Find where the given text appears and provide that cell's center as [x, y] coordinate. 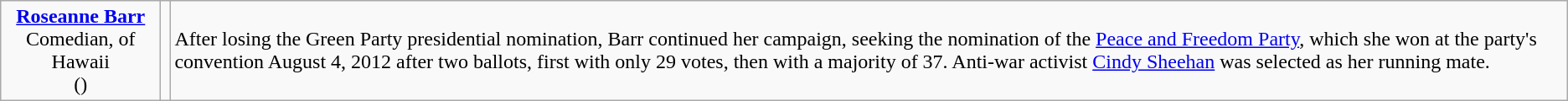
Roseanne BarrComedian, of Hawaii() [80, 50]
